Output the (x, y) coordinate of the center of the cell containing the given text.  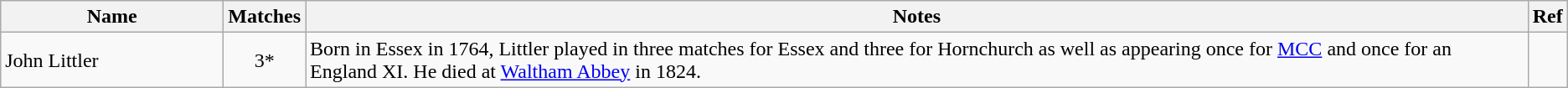
3* (265, 60)
Notes (917, 17)
Name (112, 17)
Ref (1548, 17)
John Littler (112, 60)
Matches (265, 17)
